Detect which cell encompasses the target text, then output its [x, y] center coordinate. 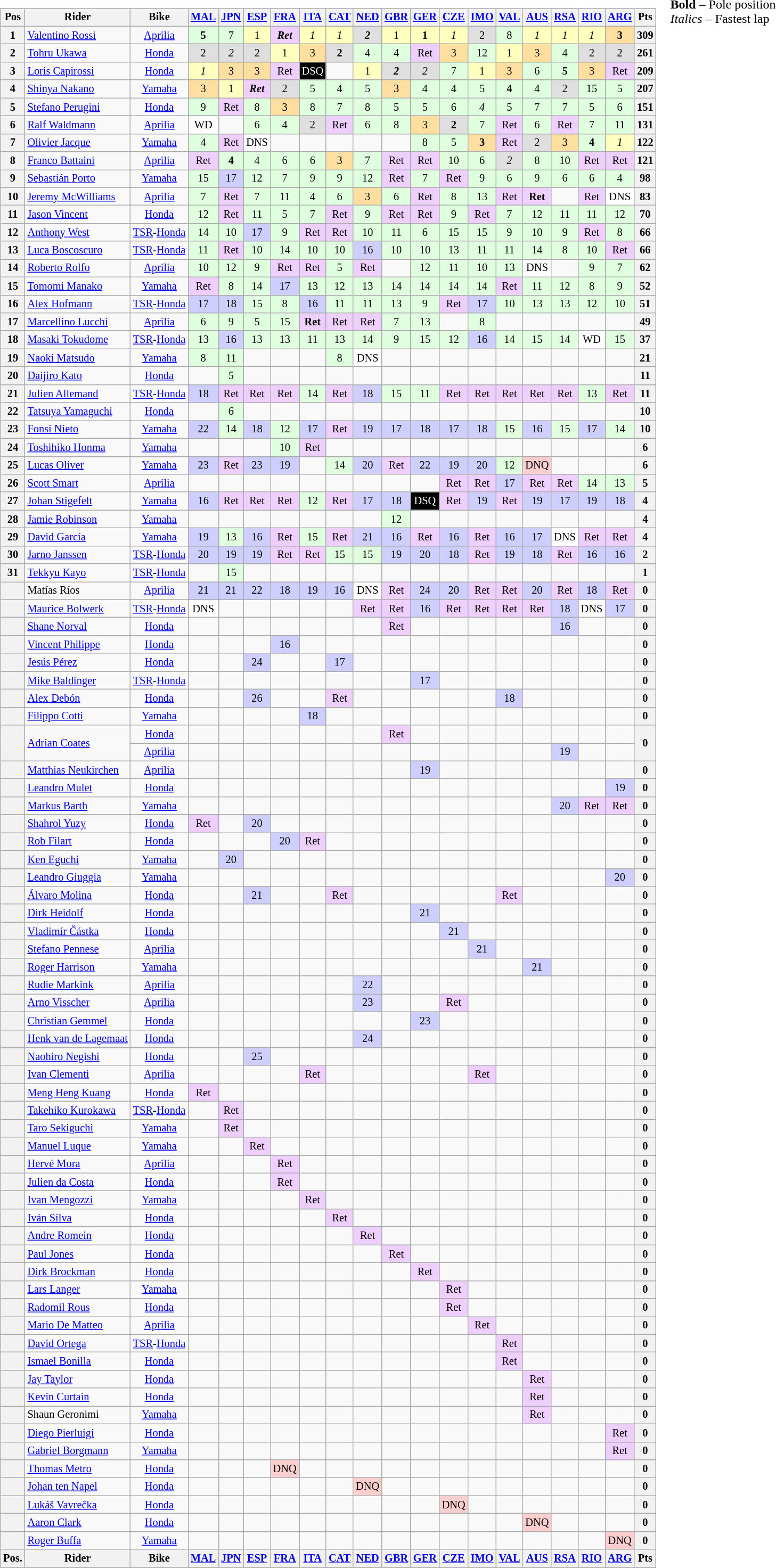
Jamie Robinson [78, 519]
Tatsuya Yamaguchi [78, 412]
Roger Buffa [78, 1540]
Rudie Markink [78, 985]
Valentino Rossi [78, 35]
28 [13, 519]
Diego Pierluigi [78, 1433]
Alex Hofmann [78, 304]
Tohru Ukawa [78, 53]
Takehiko Kurokawa [78, 1111]
Fonsi Nieto [78, 430]
Radomil Rous [78, 1308]
Lars Langer [78, 1290]
261 [645, 53]
Lukáš Vavrečka [78, 1505]
Kevin Curtain [78, 1397]
Filippo Cotti [78, 716]
Matthias Neukirchen [78, 770]
Tomomi Manako [78, 286]
309 [645, 35]
Roger Harrison [78, 967]
Shinya Nakano [78, 89]
Ralf Waldmann [78, 125]
Shaun Geronimi [78, 1415]
Loris Capirossi [78, 71]
Johan Stigefelt [78, 501]
Leandro Giuggia [78, 877]
David García [78, 537]
Anthony West [78, 233]
49 [645, 322]
83 [645, 196]
Aaron Clark [78, 1523]
Thomas Metro [78, 1469]
Shane Norval [78, 627]
Paul Jones [78, 1254]
30 [13, 555]
Alex Debón [78, 699]
Shahrol Yuzy [78, 824]
Mario De Matteo [78, 1326]
Markus Barth [78, 806]
Naohiro Negishi [78, 1057]
62 [645, 268]
Mike Baldinger [78, 680]
Masaki Tokudome [78, 340]
Henk van de Lagemaat [78, 1039]
122 [645, 143]
Ivan Clementi [78, 1074]
Manuel Luque [78, 1146]
Dirk Brockman [78, 1272]
Jeremy McWilliams [78, 196]
Andre Romein [78, 1236]
27 [13, 501]
David Ortega [78, 1343]
Lucas Oliver [78, 465]
Christian Gemmel [78, 1021]
Naoki Matsudo [78, 358]
52 [645, 286]
Ken Eguchi [78, 859]
51 [645, 304]
Jarno Janssen [78, 555]
Matías Ríos [78, 591]
Vladimír Částka [78, 931]
Tekkyu Kayo [78, 573]
Jason Vincent [78, 215]
Franco Battaini [78, 161]
98 [645, 179]
Toshihiko Honma [78, 447]
Vincent Philippe [78, 645]
Julien Allemand [78, 393]
Johan ten Napel [78, 1487]
Maurice Bolwerk [78, 609]
37 [645, 340]
Scott Smart [78, 483]
Pos [13, 18]
Rob Filart [78, 842]
Pos. [13, 1558]
207 [645, 89]
Adrian Coates [78, 743]
131 [645, 125]
Meng Heng Kuang [78, 1093]
Leandro Mulet [78, 788]
Luca Boscoscuro [78, 250]
Sebastián Porto [78, 179]
Arno Visscher [78, 1003]
Roberto Rolfo [78, 268]
151 [645, 107]
Ivan Mengozzi [78, 1200]
Julien da Costa [78, 1182]
70 [645, 215]
209 [645, 71]
31 [13, 573]
Daijiro Kato [78, 376]
Olivier Jacque [78, 143]
Dirk Heidolf [78, 913]
Gabriel Borgmann [78, 1451]
Taro Sekiguchi [78, 1128]
Marcellino Lucchi [78, 322]
Hervé Mora [78, 1164]
Álvaro Molina [78, 896]
Ismael Bonilla [78, 1361]
Jesús Pérez [78, 662]
Stefano Perugini [78, 107]
Jay Taylor [78, 1380]
29 [13, 537]
Iván Silva [78, 1218]
Stefano Pennese [78, 949]
121 [645, 161]
